Identify which cell holds the provided text, then report its [x, y] central coordinate. 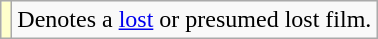
Denotes a lost or presumed lost film. [194, 20]
